For the text-containing cell, return its midpoint in (X, Y) coordinate format. 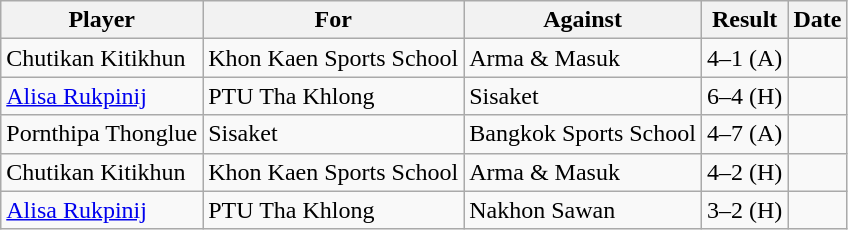
Player (102, 20)
Against (583, 20)
4–7 (A) (744, 134)
Nakhon Sawan (583, 210)
4–1 (A) (744, 58)
4–2 (H) (744, 172)
3–2 (H) (744, 210)
Bangkok Sports School (583, 134)
6–4 (H) (744, 96)
Result (744, 20)
Pornthipa Thonglue (102, 134)
Date (818, 20)
For (334, 20)
